For the text-containing cell, return its midpoint in [x, y] coordinate format. 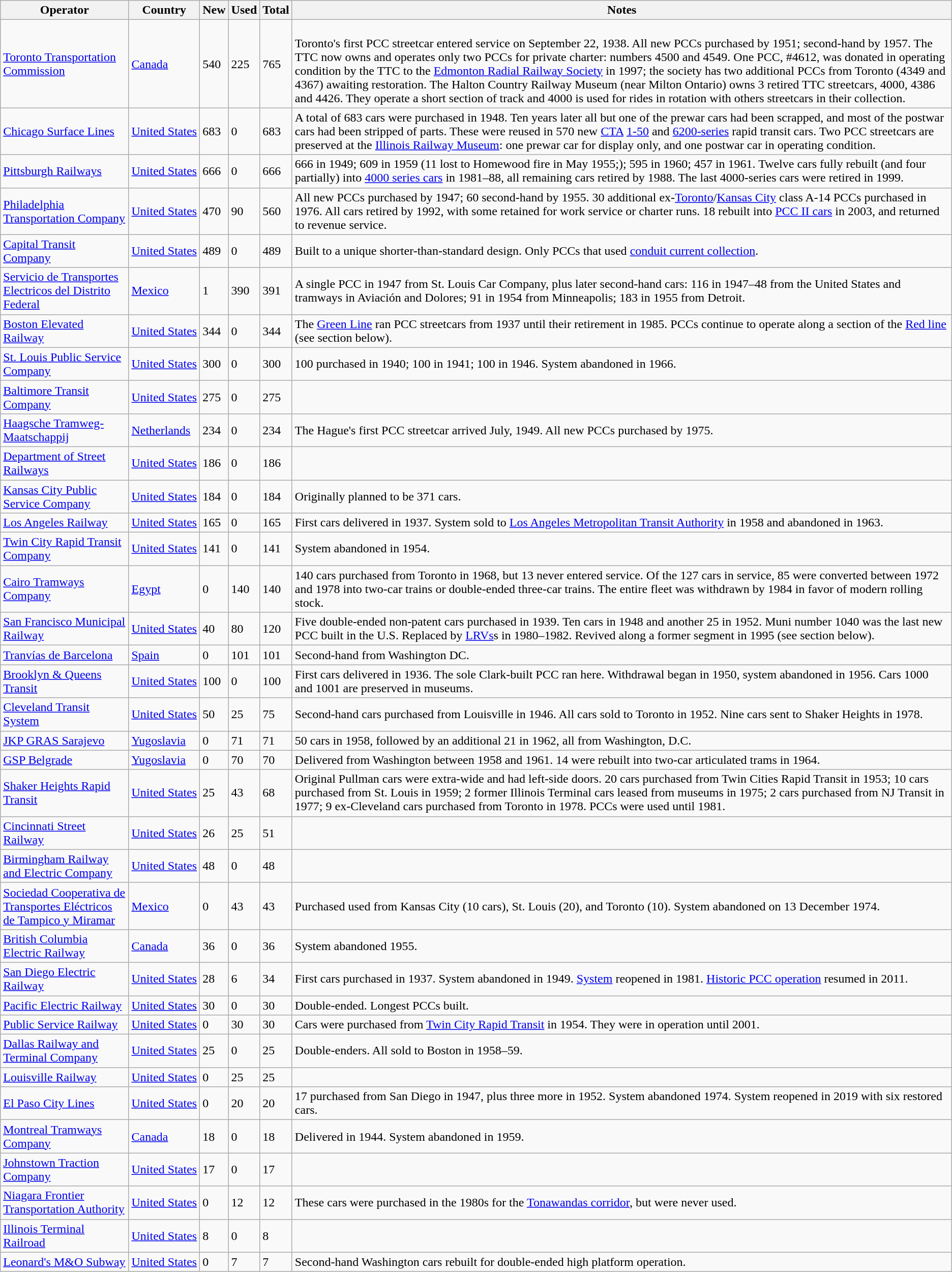
Servicio de Transportes Electricos del Distrito Federal [65, 291]
Cleveland Transit System [65, 714]
Leonard's M&O Subway [65, 1262]
Spain [164, 655]
Johnstown Traction Company [65, 1170]
The Hague's first PCC streetcar arrived July, 1949. All new PCCs purchased by 1975. [621, 430]
51 [276, 833]
560 [276, 211]
Haagsche Tramweg-Maatschappij [65, 430]
Built to a unique shorter-than-standard design. Only PCCs that used conduit current collection. [621, 251]
34 [276, 979]
28 [214, 979]
Baltimore Transit Company [65, 397]
Philadelphia Transportation Company [65, 211]
90 [244, 211]
Netherlands [164, 430]
Second-hand from Washington DC. [621, 655]
Double-enders. All sold to Boston in 1958–59. [621, 1051]
Total [276, 10]
Montreal Tramways Company [65, 1136]
Delivered from Washington between 1958 and 1961. 14 were rebuilt into two-car articulated trams in 1964. [621, 760]
Country [164, 10]
390 [244, 291]
6 [244, 979]
80 [244, 629]
68 [276, 793]
765 [276, 64]
100 purchased in 1940; 100 in 1941; 100 in 1946. System abandoned in 1966. [621, 364]
470 [214, 211]
Originally planned to be 371 cars. [621, 496]
Cincinnati Street Railway [65, 833]
El Paso City Lines [65, 1104]
Purchased used from Kansas City (10 cars), St. Louis (20), and Toronto (10). System abandoned on 13 December 1974. [621, 906]
26 [214, 833]
1 [214, 291]
Sociedad Cooperativa de Transportes Eléctricos de Tampico y Miramar [65, 906]
San Diego Electric Railway [65, 979]
Illinois Terminal Railroad [65, 1236]
St. Louis Public Service Company [65, 364]
Department of Street Railways [65, 463]
First cars delivered in 1937. System sold to Los Angeles Metropolitan Transit Authority in 1958 and abandoned in 1963. [621, 523]
Kansas City Public Service Company [65, 496]
Second-hand cars purchased from Louisville in 1946. All cars sold to Toronto in 1952. Nine cars sent to Shaker Heights in 1978. [621, 714]
50 cars in 1958, followed by an additional 21 in 1962, all from Washington, D.C. [621, 741]
GSP Belgrade [65, 760]
Cars were purchased from Twin City Rapid Transit in 1954. They were in operation until 2001. [621, 1025]
Dallas Railway and Terminal Company [65, 1051]
Used [244, 10]
Boston Elevated Railway [65, 331]
Delivered in 1944. System abandoned in 1959. [621, 1136]
50 [214, 714]
Louisville Railway [65, 1077]
Chicago Surface Lines [65, 131]
Shaker Heights Rapid Transit [65, 793]
System abandoned in 1954. [621, 549]
17 purchased from San Diego in 1947, plus three more in 1952. System abandoned 1974. System reopened in 2019 with six restored cars. [621, 1104]
These cars were purchased in the 1980s for the Tonawandas corridor, but were never used. [621, 1202]
120 [276, 629]
Notes [621, 10]
Egypt [164, 589]
Niagara Frontier Transportation Authority [65, 1202]
Operator [65, 10]
Los Angeles Railway [65, 523]
Toronto Transportation Commission [65, 64]
JKP GRAS Sarajevo [65, 741]
Second-hand Washington cars rebuilt for double-ended high platform operation. [621, 1262]
Pittsburgh Railways [65, 171]
Capital Transit Company [65, 251]
British Columbia Electric Railway [65, 946]
San Francisco Municipal Railway [65, 629]
System abandoned 1955. [621, 946]
540 [214, 64]
75 [276, 714]
Pacific Electric Railway [65, 1005]
Cairo Tramways Company [65, 589]
First cars purchased in 1937. System abandoned in 1949. System reopened in 1981. Historic PCC operation resumed in 2011. [621, 979]
Twin City Rapid Transit Company [65, 549]
Tranvías de Barcelona [65, 655]
Public Service Railway [65, 1025]
Brooklyn & Queens Transit [65, 682]
Birmingham Railway and Electric Company [65, 866]
225 [244, 64]
Double-ended. Longest PCCs built. [621, 1005]
New [214, 10]
391 [276, 291]
40 [214, 629]
